Extract the [X, Y] coordinate from the center of the cell holding the provided text.  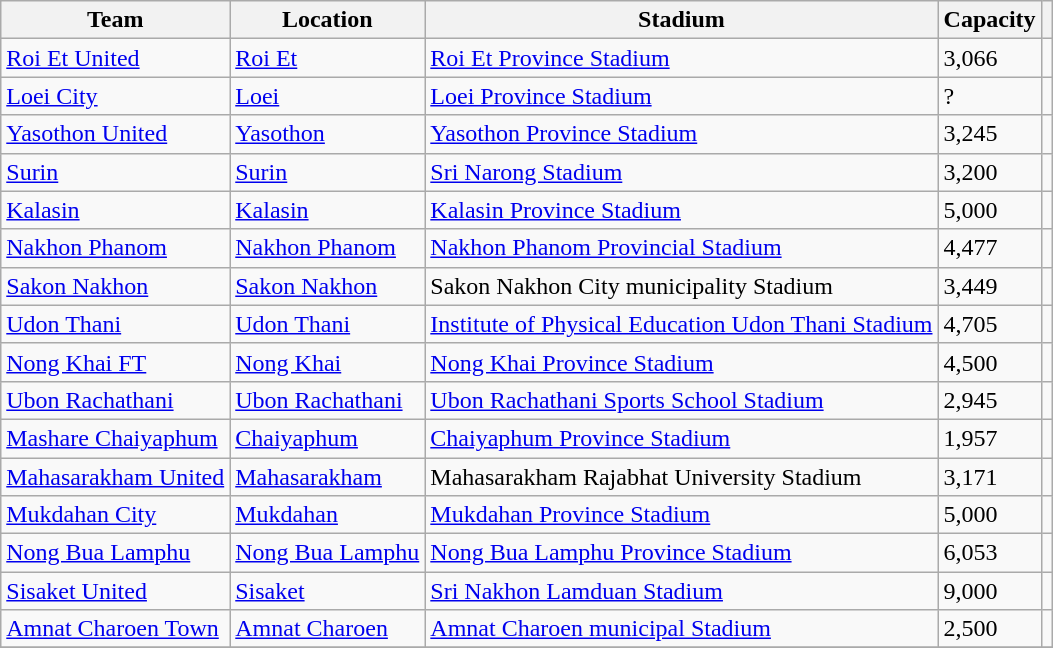
4,500 [990, 362]
Sisaket [328, 591]
Ubon Rachathani Sports School Stadium [682, 400]
Yasothon United [116, 134]
Nong Bua Lamphu Province Stadium [682, 553]
2,500 [990, 629]
Mukdahan City [116, 515]
3,245 [990, 134]
3,449 [990, 286]
Nong Khai [328, 362]
Sri Narong Stadium [682, 172]
Mashare Chaiyaphum [116, 438]
2,945 [990, 400]
4,705 [990, 324]
Amnat Charoen municipal Stadium [682, 629]
6,053 [990, 553]
Sakon Nakhon City municipality Stadium [682, 286]
9,000 [990, 591]
Yasothon Province Stadium [682, 134]
Sisaket United [116, 591]
Amnat Charoen Town [116, 629]
Nong Khai FT [116, 362]
Roi Et [328, 58]
Stadium [682, 20]
? [990, 96]
Mukdahan [328, 515]
Chaiyaphum [328, 438]
Loei [328, 96]
Roi Et United [116, 58]
Capacity [990, 20]
Nong Khai Province Stadium [682, 362]
Yasothon [328, 134]
1,957 [990, 438]
Institute of Physical Education Udon Thani Stadium [682, 324]
4,477 [990, 248]
Nakhon Phanom Provincial Stadium [682, 248]
Mukdahan Province Stadium [682, 515]
Kalasin Province Stadium [682, 210]
Mahasarakham [328, 477]
Mahasarakham Rajabhat University Stadium [682, 477]
Loei Province Stadium [682, 96]
Loei City [116, 96]
3,171 [990, 477]
3,066 [990, 58]
Sri Nakhon Lamduan Stadium [682, 591]
3,200 [990, 172]
Mahasarakham United [116, 477]
Roi Et Province Stadium [682, 58]
Team [116, 20]
Chaiyaphum Province Stadium [682, 438]
Amnat Charoen [328, 629]
Location [328, 20]
